Pinpoint the cell where the given text exists, returning its [x, y] midpoint coordinate. 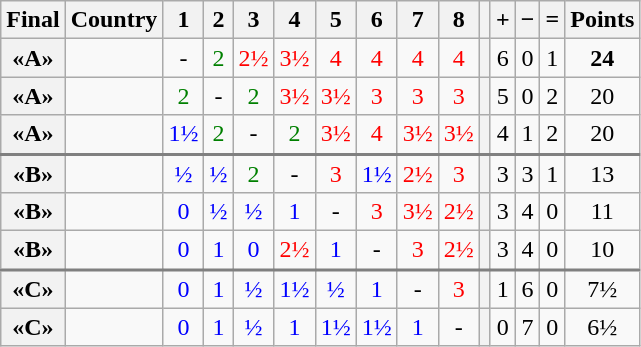
24 [602, 58]
+ [502, 20]
Country [114, 20]
− [528, 20]
8 [458, 20]
Final [33, 20]
11 [602, 212]
Points [602, 20]
6½ [602, 327]
13 [602, 174]
7½ [602, 288]
10 [602, 250]
= [552, 20]
